Pinpoint the cell where the given text exists, returning its [X, Y] midpoint coordinate. 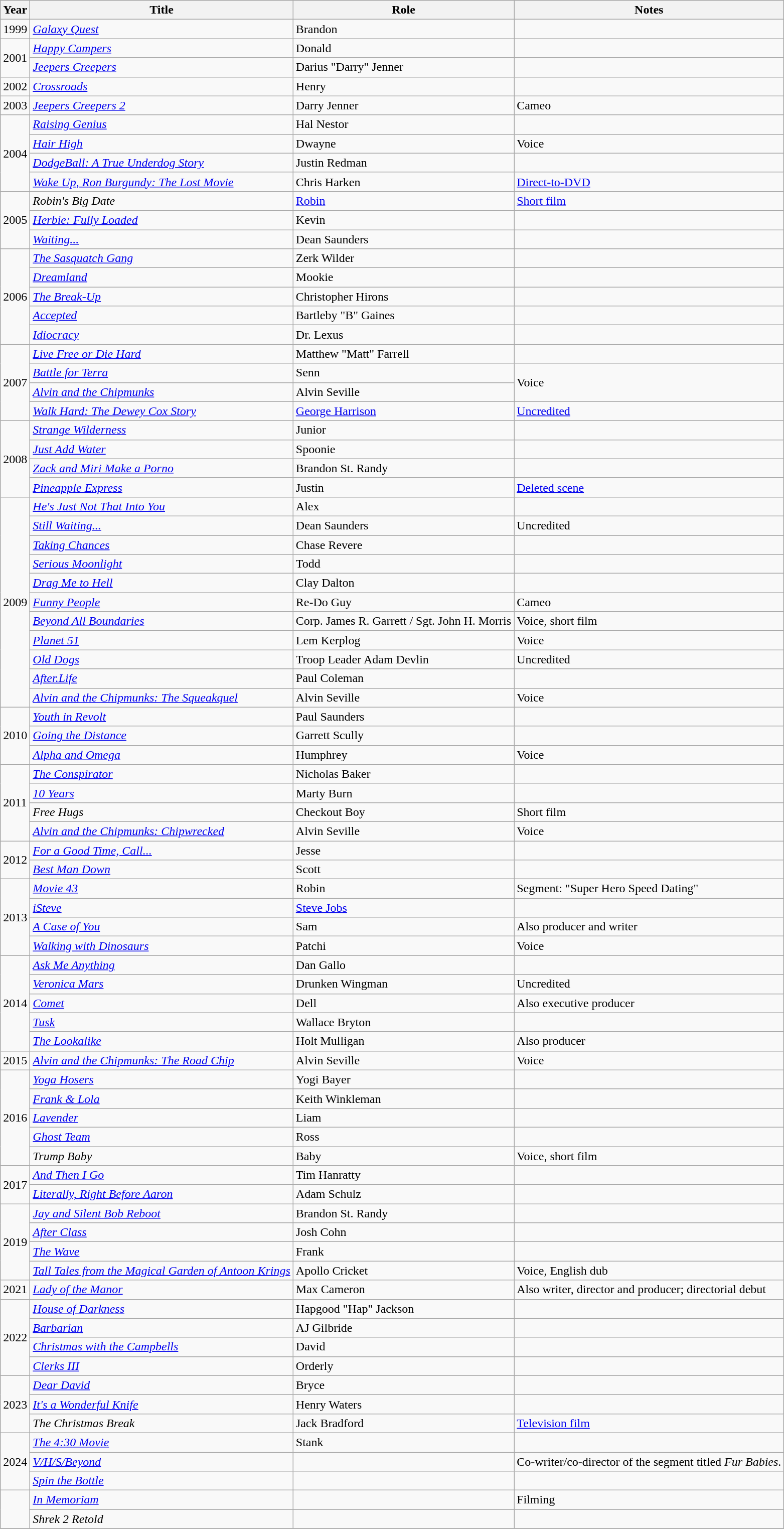
2014 [15, 1003]
Christmas with the Campbells [162, 1347]
Co-writer/co-director of the segment titled Fur Babies. [649, 1462]
Voice, English dub [649, 1271]
Ask Me Anything [162, 965]
Bartleby "B" Gaines [403, 316]
2012 [15, 860]
The Conspirator [162, 774]
Dwayne [403, 144]
The Sasquatch Gang [162, 258]
Veronica Mars [162, 984]
2002 [15, 86]
2015 [15, 1060]
Idiocracy [162, 335]
Role [403, 10]
DodgeBall: A True Underdog Story [162, 163]
Darius "Darry" Jenner [403, 67]
Waiting... [162, 239]
Shrek 2 Retold [162, 1519]
Notes [649, 10]
Lavender [162, 1118]
Drunken Wingman [403, 984]
Paul Saunders [403, 717]
Alex [403, 506]
Television film [649, 1423]
Pineapple Express [162, 487]
Jay and Silent Bob Reboot [162, 1213]
Zerk Wilder [403, 258]
It's a Wonderful Knife [162, 1404]
Henry [403, 86]
Movie 43 [162, 889]
Serious Moonlight [162, 564]
Frank & Lola [162, 1098]
Josh Cohn [403, 1232]
Henry Waters [403, 1404]
Walk Hard: The Dewey Cox Story [162, 411]
Christopher Hirons [403, 297]
2010 [15, 736]
Steve Jobs [403, 908]
2022 [15, 1337]
Stank [403, 1442]
After Class [162, 1232]
Raising Genius [162, 124]
Kevin [403, 220]
Also writer, director and producer; directorial debut [649, 1290]
Lady of the Manor [162, 1290]
Todd [403, 564]
Justin Redman [403, 163]
Liam [403, 1118]
Jack Bradford [403, 1423]
After.Life [162, 678]
2009 [15, 602]
George Harrison [403, 411]
Justin [403, 487]
Orderly [403, 1366]
Tim Hanratty [403, 1175]
The 4:30 Movie [162, 1442]
2017 [15, 1185]
Jesse [403, 851]
Yogi Bayer [403, 1079]
iSteve [162, 908]
Corp. James R. Garrett / Sgt. John H. Morris [403, 621]
The Wave [162, 1252]
Alpha and Omega [162, 755]
Alvin and the Chipmunks [162, 392]
2003 [15, 105]
For a Good Time, Call... [162, 851]
Dell [403, 1003]
Baby [403, 1156]
Scott [403, 870]
Also producer and writer [649, 927]
Patchi [403, 946]
Wallace Bryton [403, 1022]
Strange Wilderness [162, 430]
Checkout Boy [403, 812]
Ghost Team [162, 1137]
A Case of You [162, 927]
Hair High [162, 144]
Mookie [403, 277]
Alvin and the Chipmunks: Chipwrecked [162, 831]
Going the Distance [162, 736]
Trump Baby [162, 1156]
2004 [15, 153]
Dear David [162, 1385]
Still Waiting... [162, 525]
2005 [15, 220]
Direct-to-DVD [649, 182]
He's Just Not That Into You [162, 506]
Accepted [162, 316]
Youth in Revolt [162, 717]
Chris Harken [403, 182]
Spoonie [403, 449]
And Then I Go [162, 1175]
Alvin and the Chipmunks: The Squeakquel [162, 698]
Alvin and the Chipmunks: The Road Chip [162, 1060]
Live Free or Die Hard [162, 354]
Yoga Hosers [162, 1079]
Drag Me to Hell [162, 583]
Wake Up, Ron Burgundy: The Lost Movie [162, 182]
Herbie: Fully Loaded [162, 220]
Segment: "Super Hero Speed Dating" [649, 889]
Tall Tales from the Magical Garden of Antoon Krings [162, 1271]
Senn [403, 373]
2013 [15, 917]
Also executive producer [649, 1003]
2008 [15, 459]
Literally, Right Before Aaron [162, 1194]
David [403, 1347]
In Memoriam [162, 1500]
Comet [162, 1003]
Ross [403, 1137]
Dan Gallo [403, 965]
Spin the Bottle [162, 1481]
Planet 51 [162, 640]
The Break-Up [162, 297]
Crossroads [162, 86]
Matthew "Matt" Farrell [403, 354]
Title [162, 10]
Troop Leader Adam Devlin [403, 659]
2007 [15, 382]
Re-Do Guy [403, 602]
2001 [15, 58]
Garrett Scully [403, 736]
Year [15, 10]
Max Cameron [403, 1290]
Zack and Miri Make a Porno [162, 468]
Walking with Dinosaurs [162, 946]
2011 [15, 802]
V/H/S/Beyond [162, 1462]
2016 [15, 1118]
Dreamland [162, 277]
Nicholas Baker [403, 774]
Paul Coleman [403, 678]
Clay Dalton [403, 583]
Galaxy Quest [162, 29]
Beyond All Boundaries [162, 621]
Battle for Terra [162, 373]
Jeepers Creepers [162, 67]
Best Man Down [162, 870]
Jeepers Creepers 2 [162, 105]
Brandon [403, 29]
Happy Campers [162, 48]
Holt Mulligan [403, 1041]
2019 [15, 1242]
Bryce [403, 1385]
Dr. Lexus [403, 335]
Barbarian [162, 1328]
Frank [403, 1252]
Adam Schulz [403, 1194]
Hal Nestor [403, 124]
Apollo Cricket [403, 1271]
House of Darkness [162, 1309]
Free Hugs [162, 812]
Deleted scene [649, 487]
Darry Jenner [403, 105]
Funny People [162, 602]
Robin's Big Date [162, 201]
2006 [15, 297]
Clerks III [162, 1366]
Filming [649, 1500]
Junior [403, 430]
Just Add Water [162, 449]
2023 [15, 1404]
Humphrey [403, 755]
Sam [403, 927]
10 Years [162, 793]
Keith Winkleman [403, 1098]
Old Dogs [162, 659]
Also producer [649, 1041]
Lem Kerplog [403, 640]
The Lookalike [162, 1041]
The Christmas Break [162, 1423]
Tusk [162, 1022]
Chase Revere [403, 544]
2021 [15, 1290]
AJ Gilbride [403, 1328]
1999 [15, 29]
Hapgood "Hap" Jackson [403, 1309]
Marty Burn [403, 793]
Donald [403, 48]
2024 [15, 1461]
Taking Chances [162, 544]
